Determine the (X, Y) coordinate at the center of the cell enclosing the given text.  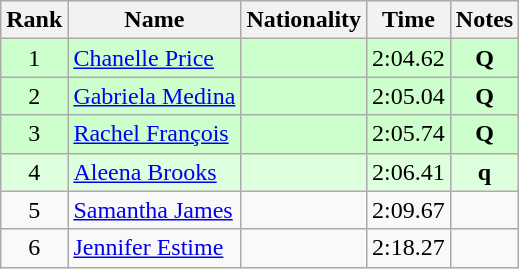
Samantha James (154, 210)
Notes (484, 20)
q (484, 172)
5 (34, 210)
1 (34, 58)
2:18.27 (409, 248)
Time (409, 20)
2:05.74 (409, 134)
2 (34, 96)
3 (34, 134)
Chanelle Price (154, 58)
2:09.67 (409, 210)
2:06.41 (409, 172)
Aleena Brooks (154, 172)
Jennifer Estime (154, 248)
Name (154, 20)
2:05.04 (409, 96)
Gabriela Medina (154, 96)
6 (34, 248)
Rachel François (154, 134)
4 (34, 172)
Nationality (304, 20)
2:04.62 (409, 58)
Rank (34, 20)
